Detect which cell encompasses the target text, then output its (X, Y) center coordinate. 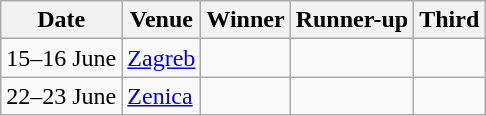
22–23 June (62, 96)
15–16 June (62, 58)
Zenica (162, 96)
Date (62, 20)
Winner (246, 20)
Third (450, 20)
Runner-up (352, 20)
Venue (162, 20)
Zagreb (162, 58)
